Detect which cell encompasses the target text, then output its (x, y) center coordinate. 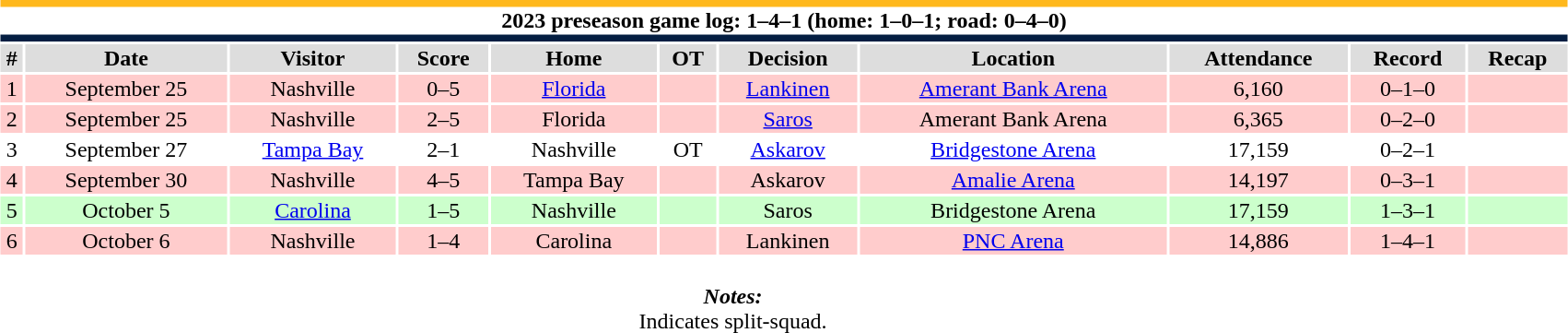
0–1–0 (1408, 89)
6 (12, 241)
# (12, 58)
0–2–1 (1408, 149)
Recap (1517, 58)
PNC Arena (1013, 241)
2–1 (443, 149)
October 6 (126, 241)
1 (12, 89)
1–4–1 (1408, 241)
September 30 (126, 180)
September 27 (126, 149)
1–4 (443, 241)
Home (573, 58)
14,886 (1258, 241)
Decision (789, 58)
Record (1408, 58)
2–5 (443, 119)
4–5 (443, 180)
Amalie Arena (1013, 180)
14,197 (1258, 180)
5 (12, 210)
Date (126, 58)
0–5 (443, 89)
Location (1013, 58)
6,365 (1258, 119)
1–5 (443, 210)
Attendance (1258, 58)
Score (443, 58)
0–3–1 (1408, 180)
Visitor (313, 58)
1–3–1 (1408, 210)
4 (12, 180)
October 5 (126, 210)
3 (12, 149)
2 (12, 119)
0–2–0 (1408, 119)
2023 preseason game log: 1–4–1 (home: 1–0–1; road: 0–4–0) (784, 20)
6,160 (1258, 89)
